Locate the cell with the specified text and output its (X, Y) center coordinate. 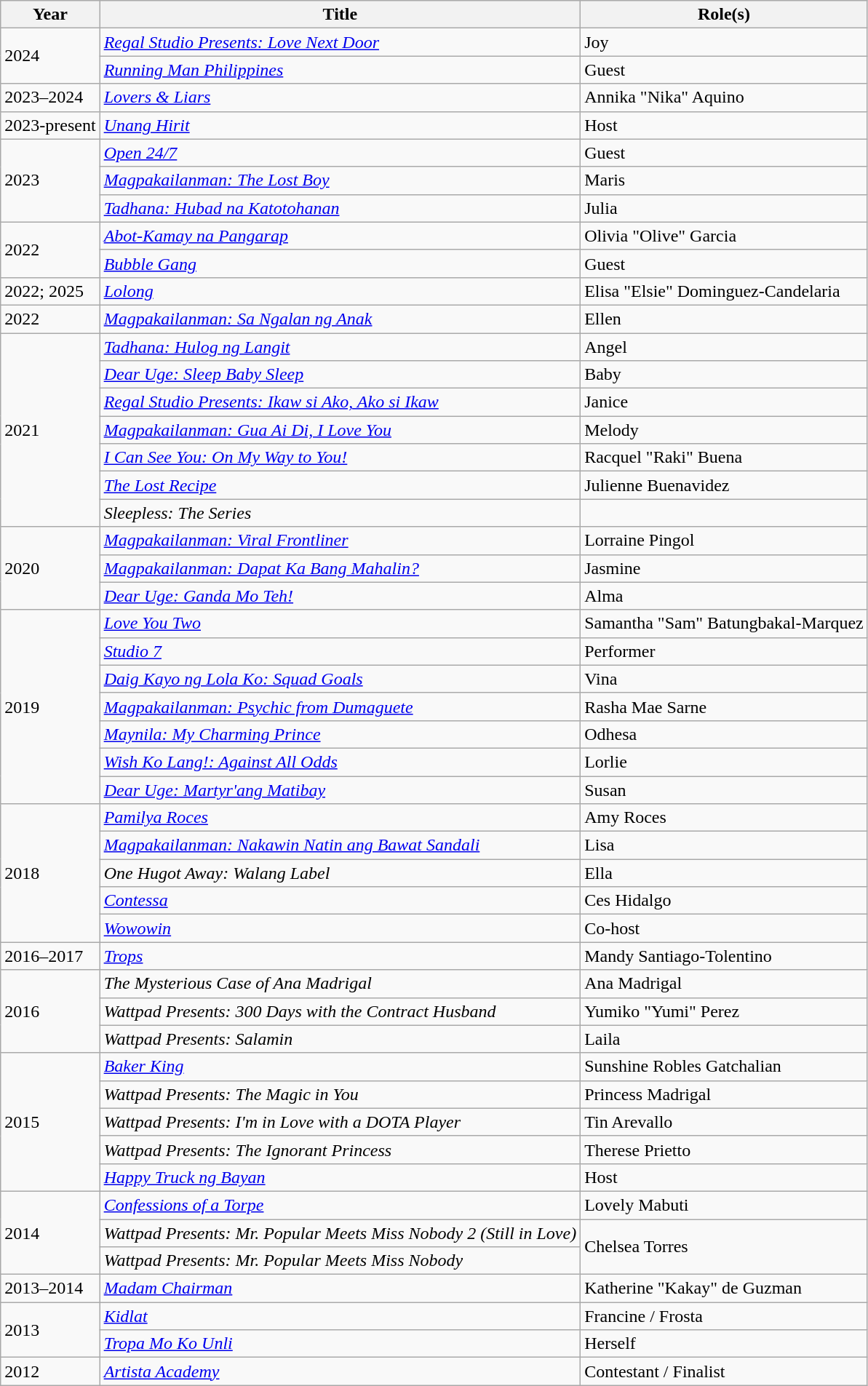
Magpakailanman: Sa Ngalan ng Anak (341, 319)
Performer (725, 651)
Wattpad Presents: 300 Days with the Contract Husband (341, 1011)
Magpakailanman: Nakawin Natin ang Bawat Sandali (341, 845)
Maynila: My Charming Prince (341, 734)
2013–2014 (50, 1289)
Open 24/7 (341, 153)
Trops (341, 956)
Baby (725, 375)
Regal Studio Presents: Ikaw si Ako, Ako si Ikaw (341, 402)
Magpakailanman: Gua Ai Di, I Love You (341, 430)
Julienne Buenavidez (725, 485)
Francine / Frosta (725, 1316)
Magpakailanman: Viral Frontliner (341, 541)
Tadhana: Hubad na Katotohanan (341, 208)
Wattpad Presents: The Ignorant Princess (341, 1150)
2012 (50, 1371)
2021 (50, 430)
Wattpad Presents: The Magic in You (341, 1094)
Lovely Mabuti (725, 1205)
Princess Madrigal (725, 1094)
Wattpad Presents: Salamin (341, 1039)
Kidlat (341, 1316)
Lorlie (725, 762)
Magpakailanman: The Lost Boy (341, 180)
Tadhana: Hulog ng Langit (341, 347)
Studio 7 (341, 651)
Katherine "Kakay" de Guzman (725, 1289)
Annika "Nika" Aquino (725, 97)
Madam Chairman (341, 1289)
2022; 2025 (50, 291)
Olivia "Olive" Garcia (725, 236)
Rasha Mae Sarne (725, 706)
2023 (50, 180)
Susan (725, 789)
Title (341, 15)
Dear Uge: Martyr'ang Matibay (341, 789)
Wattpad Presents: I'm in Love with a DOTA Player (341, 1122)
Wish Ko Lang!: Against All Odds (341, 762)
Baker King (341, 1067)
2023–2024 (50, 97)
Happy Truck ng Bayan (341, 1177)
Herself (725, 1344)
Julia (725, 208)
Bubble Gang (341, 263)
2024 (50, 56)
Tin Arevallo (725, 1122)
Samantha "Sam" Batungbakal-Marquez (725, 624)
Wattpad Presents: Mr. Popular Meets Miss Nobody 2 (Still in Love) (341, 1233)
2016 (50, 1011)
2018 (50, 873)
Vina (725, 679)
Wattpad Presents: Mr. Popular Meets Miss Nobody (341, 1261)
Elisa "Elsie" Dominguez-Candelaria (725, 291)
Tropa Mo Ko Unli (341, 1344)
2020 (50, 568)
Ella (725, 873)
Sleepless: The Series (341, 513)
Wowowin (341, 928)
Ana Madrigal (725, 984)
2023-present (50, 125)
Dear Uge: Sleep Baby Sleep (341, 375)
2019 (50, 706)
Mandy Santiago-Tolentino (725, 956)
One Hugot Away: Walang Label (341, 873)
Pamilya Roces (341, 818)
Odhesa (725, 734)
Racquel "Raki" Buena (725, 458)
2014 (50, 1232)
Ces Hidalgo (725, 901)
Unang Hirit (341, 125)
Ellen (725, 319)
Therese Prietto (725, 1150)
2015 (50, 1122)
Amy Roces (725, 818)
Angel (725, 347)
Contestant / Finalist (725, 1371)
Artista Academy (341, 1371)
Alma (725, 596)
Daig Kayo ng Lola Ko: Squad Goals (341, 679)
2016–2017 (50, 956)
Magpakailanman: Dapat Ka Bang Mahalin? (341, 568)
The Lost Recipe (341, 485)
Year (50, 15)
Jasmine (725, 568)
Lovers & Liars (341, 97)
Confessions of a Torpe (341, 1205)
Regal Studio Presents: Love Next Door (341, 42)
Lorraine Pingol (725, 541)
Contessa (341, 901)
Dear Uge: Ganda Mo Teh! (341, 596)
Abot-Kamay na Pangarap (341, 236)
I Can See You: On My Way to You! (341, 458)
Sunshine Robles Gatchalian (725, 1067)
Love You Two (341, 624)
Lolong (341, 291)
Running Man Philippines (341, 70)
Chelsea Torres (725, 1247)
Janice (725, 402)
Joy (725, 42)
2013 (50, 1330)
Maris (725, 180)
Yumiko "Yumi" Perez (725, 1011)
Laila (725, 1039)
Melody (725, 430)
The Mysterious Case of Ana Madrigal (341, 984)
Role(s) (725, 15)
Magpakailanman: Psychic from Dumaguete (341, 706)
Lisa (725, 845)
Co-host (725, 928)
